Identify which cell holds the provided text, then report its (x, y) central coordinate. 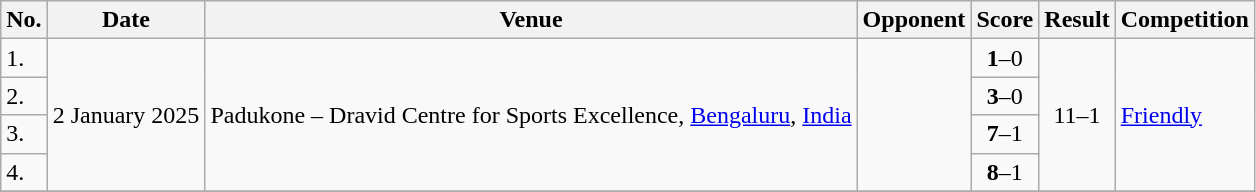
2 January 2025 (126, 115)
3. (24, 134)
1–0 (1005, 58)
3–0 (1005, 96)
Opponent (914, 20)
No. (24, 20)
Friendly (1184, 115)
2. (24, 96)
Venue (531, 20)
11–1 (1077, 115)
7–1 (1005, 134)
1. (24, 58)
Padukone – Dravid Centre for Sports Excellence, Bengaluru, India (531, 115)
Score (1005, 20)
Result (1077, 20)
4. (24, 172)
Competition (1184, 20)
Date (126, 20)
8–1 (1005, 172)
